Extract the (X, Y) coordinate from the center of the cell holding the provided text.  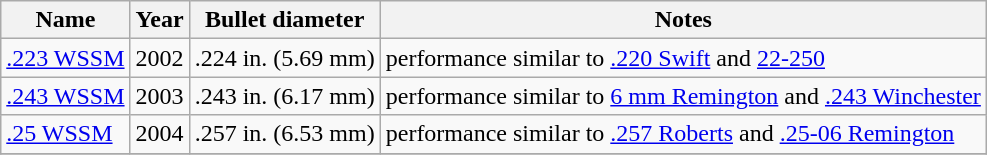
.257 in. (6.53 mm) (284, 134)
Name (66, 20)
performance similar to 6 mm Remington and .243 Winchester (683, 96)
.224 in. (5.69 mm) (284, 58)
performance similar to .257 Roberts and .25-06 Remington (683, 134)
2002 (160, 58)
Notes (683, 20)
2004 (160, 134)
.223 WSSM (66, 58)
Bullet diameter (284, 20)
performance similar to .220 Swift and 22-250 (683, 58)
.25 WSSM (66, 134)
.243 WSSM (66, 96)
2003 (160, 96)
.243 in. (6.17 mm) (284, 96)
Year (160, 20)
